Return [x, y] of the center of cell containing provided text 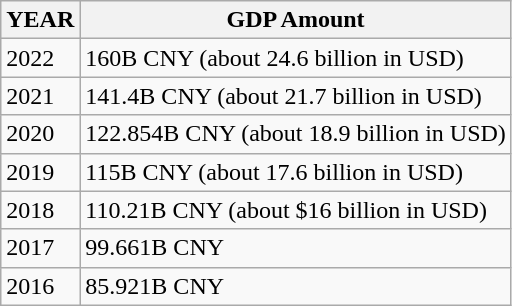
GDP Amount [296, 20]
2017 [40, 248]
2021 [40, 96]
2022 [40, 58]
160B CNY (about 24.6 billion in USD) [296, 58]
99.661B CNY [296, 248]
YEAR [40, 20]
85.921B CNY [296, 286]
110.21B CNY (about $16 billion in USD) [296, 210]
122.854B CNY (about 18.9 billion in USD) [296, 134]
141.4B CNY (about 21.7 billion in USD) [296, 96]
115B CNY (about 17.6 billion in USD) [296, 172]
2020 [40, 134]
2019 [40, 172]
2018 [40, 210]
2016 [40, 286]
